Search for the cell housing the specified text and yield its [X, Y] center coordinate. 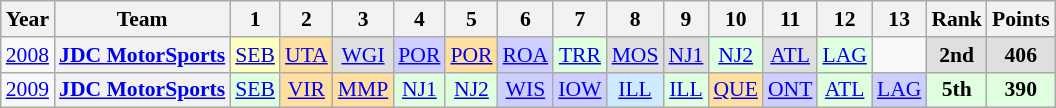
VIR [306, 90]
Points [1021, 19]
3 [364, 19]
2 [306, 19]
5th [956, 90]
ROA [526, 55]
Rank [956, 19]
UTA [306, 55]
4 [419, 19]
IOW [580, 90]
TRR [580, 55]
2008 [28, 55]
390 [1021, 90]
1 [255, 19]
MOS [636, 55]
ONT [790, 90]
10 [735, 19]
QUE [735, 90]
2nd [956, 55]
WGI [364, 55]
2009 [28, 90]
MMP [364, 90]
Team [142, 19]
5 [471, 19]
7 [580, 19]
WIS [526, 90]
Year [28, 19]
11 [790, 19]
13 [899, 19]
6 [526, 19]
406 [1021, 55]
8 [636, 19]
12 [844, 19]
9 [686, 19]
